Identify which cell holds the provided text, then report its (x, y) central coordinate. 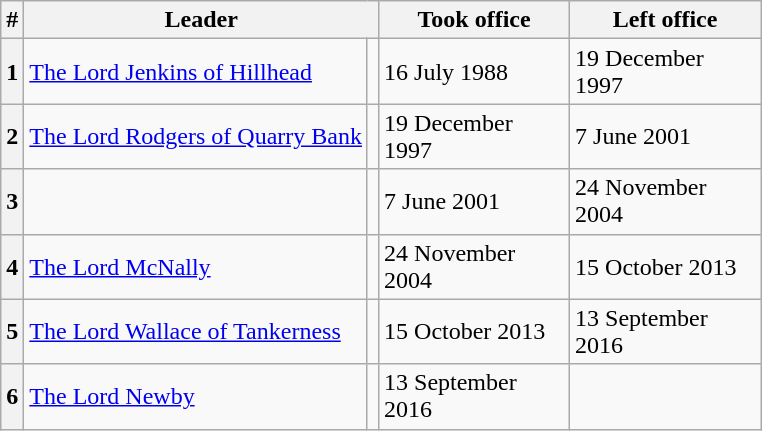
The Lord Wallace of Tankerness (196, 332)
Took office (474, 20)
6 (12, 396)
1 (12, 72)
The Lord Rodgers of Quarry Bank (196, 136)
5 (12, 332)
The Lord Jenkins of Hillhead (196, 72)
16 July 1988 (474, 72)
# (12, 20)
The Lord McNally (196, 266)
Leader (202, 20)
Left office (666, 20)
3 (12, 202)
4 (12, 266)
2 (12, 136)
The Lord Newby (196, 396)
